Locate the cell with the specified text and output its [X, Y] center coordinate. 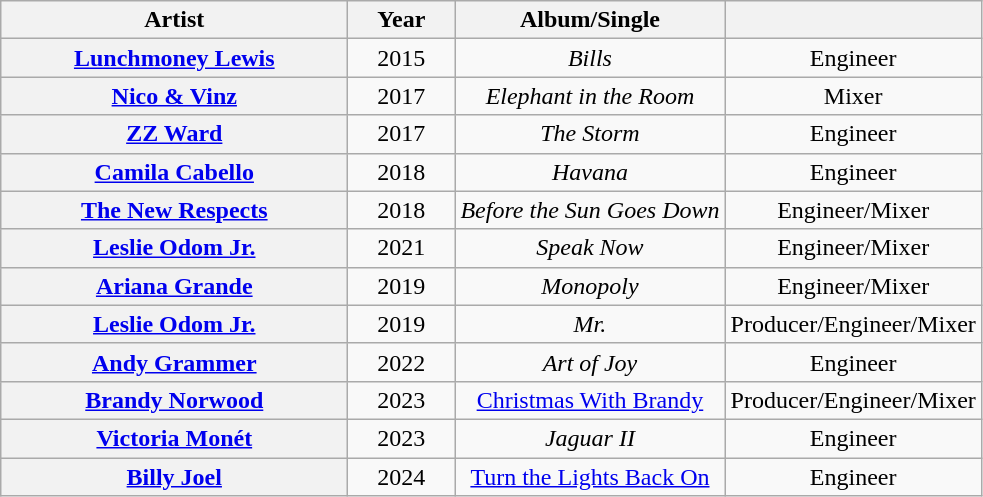
Billy Joel [174, 477]
Elephant in the Room [590, 96]
Year [402, 20]
Before the Sun Goes Down [590, 210]
Mixer [853, 96]
Bills [590, 58]
Brandy Norwood [174, 400]
Christmas With Brandy [590, 400]
Jaguar II [590, 438]
The New Respects [174, 210]
Andy Grammer [174, 362]
Lunchmoney Lewis [174, 58]
Havana [590, 172]
2015 [402, 58]
Artist [174, 20]
Mr. [590, 324]
Ariana Grande [174, 286]
ZZ Ward [174, 134]
Speak Now [590, 248]
2022 [402, 362]
Victoria Monét [174, 438]
2024 [402, 477]
Album/Single [590, 20]
Camila Cabello [174, 172]
2021 [402, 248]
Art of Joy [590, 362]
Turn the Lights Back On [590, 477]
Monopoly [590, 286]
The Storm [590, 134]
Nico & Vinz [174, 96]
